Pinpoint the cell where the given text exists, returning its (X, Y) midpoint coordinate. 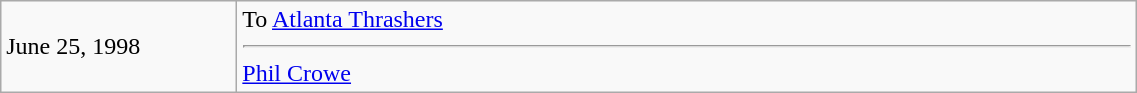
To Atlanta ThrashersPhil Crowe (687, 47)
June 25, 1998 (119, 47)
